Extract the [x, y] coordinate from the center of the cell holding the provided text.  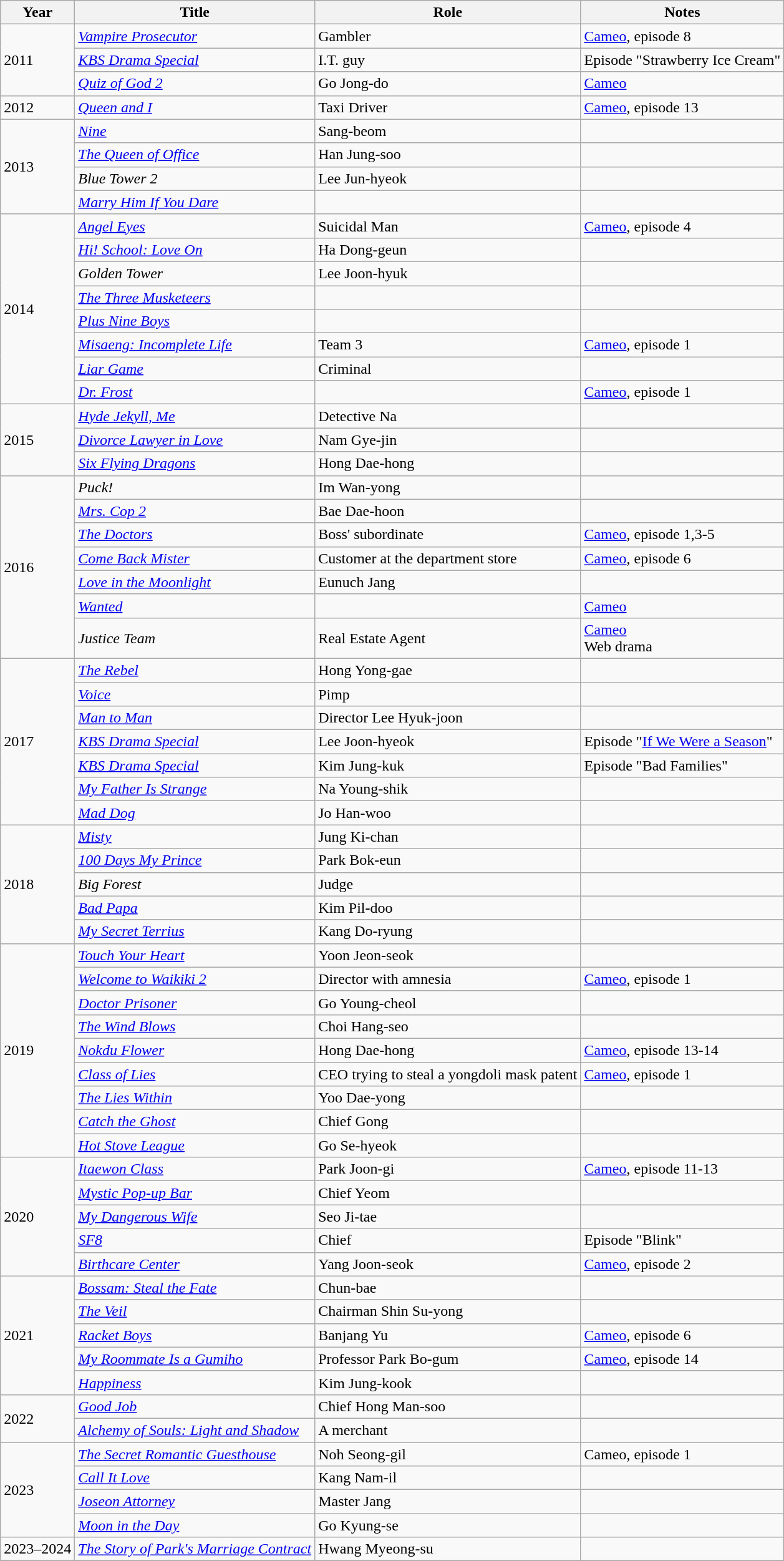
Class of Lies [195, 1074]
100 Days My Prince [195, 860]
Sang-beom [448, 131]
Hyde Jekyll, Me [195, 416]
Itaewon Class [195, 1169]
The Story of Park's Marriage Contract [195, 1549]
2021 [37, 1335]
Quiz of God 2 [195, 84]
Episode "Bad Families" [682, 766]
2018 [37, 884]
Bad Papa [195, 908]
The Queen of Office [195, 155]
2014 [37, 309]
Cameo, episode 8 [682, 36]
Blue Tower 2 [195, 178]
2012 [37, 107]
Joseon Attorney [195, 1502]
2020 [37, 1217]
Cameo, episode 13 [682, 107]
Call It Love [195, 1478]
Director Lee Hyuk-joon [448, 718]
Gambler [448, 36]
Chief Gong [448, 1122]
Alchemy of Souls: Light and Shadow [195, 1430]
Jo Han-woo [448, 813]
Banjang Yu [448, 1335]
Judge [448, 884]
2015 [37, 440]
Episode "Blink" [682, 1240]
Jung Ki-chan [448, 837]
Go Kyung-se [448, 1525]
Dr. Frost [195, 392]
Go Se-hyeok [448, 1145]
Director with amnesia [448, 979]
Queen and I [195, 107]
Criminal [448, 369]
Man to Man [195, 718]
Seo Ji-tae [448, 1217]
Chief [448, 1240]
Lee Joon-hyuk [448, 273]
The Lies Within [195, 1098]
Episode "Strawberry Ice Cream" [682, 60]
Moon in the Day [195, 1525]
Chief Hong Man-soo [448, 1406]
Kang Nam-il [448, 1478]
Yoo Dae-yong [448, 1098]
Kim Jung-kook [448, 1383]
A merchant [448, 1430]
Divorce Lawyer in Love [195, 440]
Racket Boys [195, 1335]
The Veil [195, 1311]
Go Jong-do [448, 84]
Yoon Jeon-seok [448, 955]
Yang Joon-seok [448, 1264]
Angel Eyes [195, 226]
Im Wan-yong [448, 487]
Chairman Shin Su-yong [448, 1311]
Bae Dae-hoon [448, 511]
Park Joon-gi [448, 1169]
The Secret Romantic Guesthouse [195, 1454]
Catch the Ghost [195, 1122]
Episode "If We Were a Season" [682, 742]
Welcome to Waikiki 2 [195, 979]
Chief Yeom [448, 1193]
Mrs. Cop 2 [195, 511]
CEO trying to steal a yongdoli mask patent [448, 1074]
Big Forest [195, 884]
Puck! [195, 487]
Eunuch Jang [448, 582]
2016 [37, 567]
Lee Joon-hyeok [448, 742]
The Wind Blows [195, 1026]
Mad Dog [195, 813]
Good Job [195, 1406]
Boss' subordinate [448, 535]
Hong Yong-gae [448, 670]
Lee Jun-hyeok [448, 178]
Doctor Prisoner [195, 1003]
Bossam: Steal the Fate [195, 1288]
Role [448, 12]
Taxi Driver [448, 107]
Birthcare Center [195, 1264]
Choi Hang-seo [448, 1026]
Hi! School: Love On [195, 250]
Happiness [195, 1383]
The Rebel [195, 670]
2022 [37, 1418]
My Secret Terrius [195, 931]
2019 [37, 1051]
Na Young-shik [448, 789]
Vampire Prosecutor [195, 36]
Team 3 [448, 345]
Han Jung-soo [448, 155]
Nine [195, 131]
Ha Dong-geun [448, 250]
Real Estate Agent [448, 638]
Year [37, 12]
The Doctors [195, 535]
2011 [37, 60]
Master Jang [448, 1502]
Voice [195, 694]
Misaeng: Incomplete Life [195, 345]
Nokdu Flower [195, 1050]
Kim Pil-doo [448, 908]
Misty [195, 837]
Plus Nine Boys [195, 321]
Professor Park Bo-gum [448, 1359]
Love in the Moonlight [195, 582]
My Father Is Strange [195, 789]
2023–2024 [37, 1549]
Go Young-cheol [448, 1003]
Cameo, episode 14 [682, 1359]
Chun-bae [448, 1288]
Cameo, episode 4 [682, 226]
Hwang Myeong-su [448, 1549]
Justice Team [195, 638]
Liar Game [195, 369]
Golden Tower [195, 273]
Kang Do-ryung [448, 931]
Noh Seong-gil [448, 1454]
Touch Your Heart [195, 955]
Cameo, episode 13-14 [682, 1050]
2017 [37, 741]
2013 [37, 167]
Detective Na [448, 416]
Six Flying Dragons [195, 464]
Nam Gye-jin [448, 440]
Mystic Pop-up Bar [195, 1193]
Marry Him If You Dare [195, 202]
Wanted [195, 606]
2023 [37, 1490]
Suicidal Man [448, 226]
Cameo, episode 1,3-5 [682, 535]
CameoWeb drama [682, 638]
Cameo, episode 11-13 [682, 1169]
I.T. guy [448, 60]
Hot Stove League [195, 1145]
Title [195, 12]
Cameo, episode 2 [682, 1264]
Park Bok-eun [448, 860]
Pimp [448, 694]
My Dangerous Wife [195, 1217]
Notes [682, 12]
Kim Jung-kuk [448, 766]
Come Back Mister [195, 558]
The Three Musketeers [195, 298]
SF8 [195, 1240]
Customer at the department store [448, 558]
My Roommate Is a Gumiho [195, 1359]
